Extract the [X, Y] coordinate from the center of the cell holding the provided text.  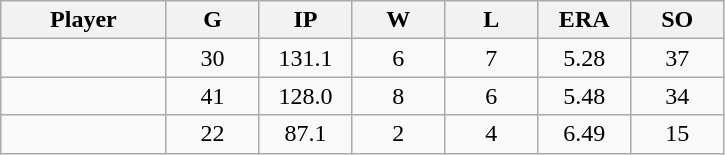
G [212, 20]
7 [492, 58]
131.1 [306, 58]
5.48 [584, 96]
L [492, 20]
Player [84, 20]
87.1 [306, 134]
8 [398, 96]
37 [678, 58]
W [398, 20]
128.0 [306, 96]
SO [678, 20]
22 [212, 134]
15 [678, 134]
IP [306, 20]
4 [492, 134]
34 [678, 96]
30 [212, 58]
5.28 [584, 58]
41 [212, 96]
6.49 [584, 134]
ERA [584, 20]
2 [398, 134]
